From the cell containing the given text, extract its center point as (x, y) coordinate. 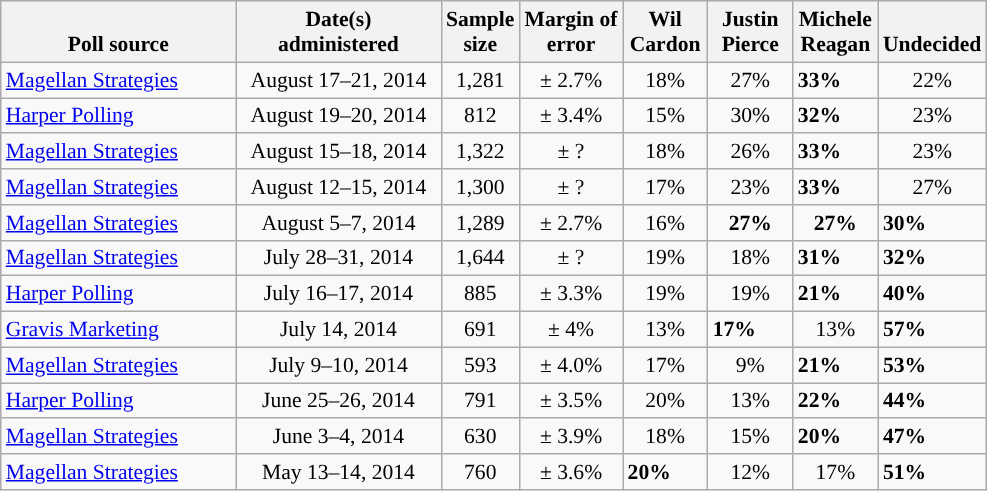
691 (480, 330)
1,289 (480, 223)
Date(s)administered (338, 32)
40% (932, 294)
51% (932, 472)
760 (480, 472)
1,322 (480, 152)
August 15–18, 2014 (338, 152)
± 3.9% (570, 437)
Poll source (118, 32)
July 28–31, 2014 (338, 258)
June 25–26, 2014 (338, 401)
47% (932, 437)
± 3.4% (570, 116)
44% (932, 401)
1,300 (480, 187)
57% (932, 330)
± 3.5% (570, 401)
12% (750, 472)
Undecided (932, 32)
MicheleReagan (836, 32)
630 (480, 437)
Gravis Marketing (118, 330)
WilCardon (666, 32)
Margin oferror (570, 32)
August 12–15, 2014 (338, 187)
16% (666, 223)
July 16–17, 2014 (338, 294)
± 4.0% (570, 365)
Samplesize (480, 32)
± 4% (570, 330)
August 19–20, 2014 (338, 116)
July 9–10, 2014 (338, 365)
May 13–14, 2014 (338, 472)
593 (480, 365)
885 (480, 294)
26% (750, 152)
1,644 (480, 258)
June 3–4, 2014 (338, 437)
791 (480, 401)
812 (480, 116)
August 17–21, 2014 (338, 80)
July 14, 2014 (338, 330)
31% (836, 258)
± 3.3% (570, 294)
± 3.6% (570, 472)
9% (750, 365)
1,281 (480, 80)
August 5–7, 2014 (338, 223)
JustinPierce (750, 32)
53% (932, 365)
